For the text-containing cell, return its midpoint in (x, y) coordinate format. 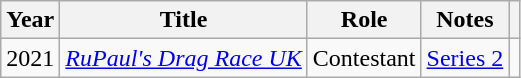
Role (364, 20)
RuPaul's Drag Race UK (184, 58)
Title (184, 20)
Notes (465, 20)
2021 (30, 58)
Series 2 (465, 58)
Year (30, 20)
Contestant (364, 58)
